Identify which cell holds the provided text, then report its (X, Y) central coordinate. 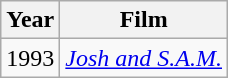
1993 (30, 58)
Film (144, 20)
Year (30, 20)
Josh and S.A.M. (144, 58)
